Return [X, Y] of the center of cell containing provided text 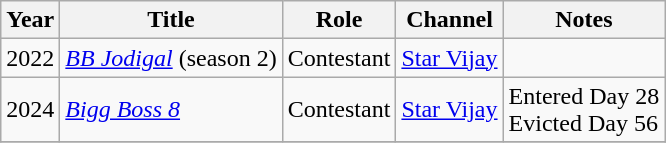
Channel [450, 20]
Role [339, 20]
2024 [30, 110]
BB Jodigal (season 2) [171, 58]
2022 [30, 58]
Bigg Boss 8 [171, 110]
Entered Day 28Evicted Day 56 [584, 110]
Notes [584, 20]
Title [171, 20]
Year [30, 20]
